Return the (X, Y) coordinate for the center point of the cell that contains the specified text.  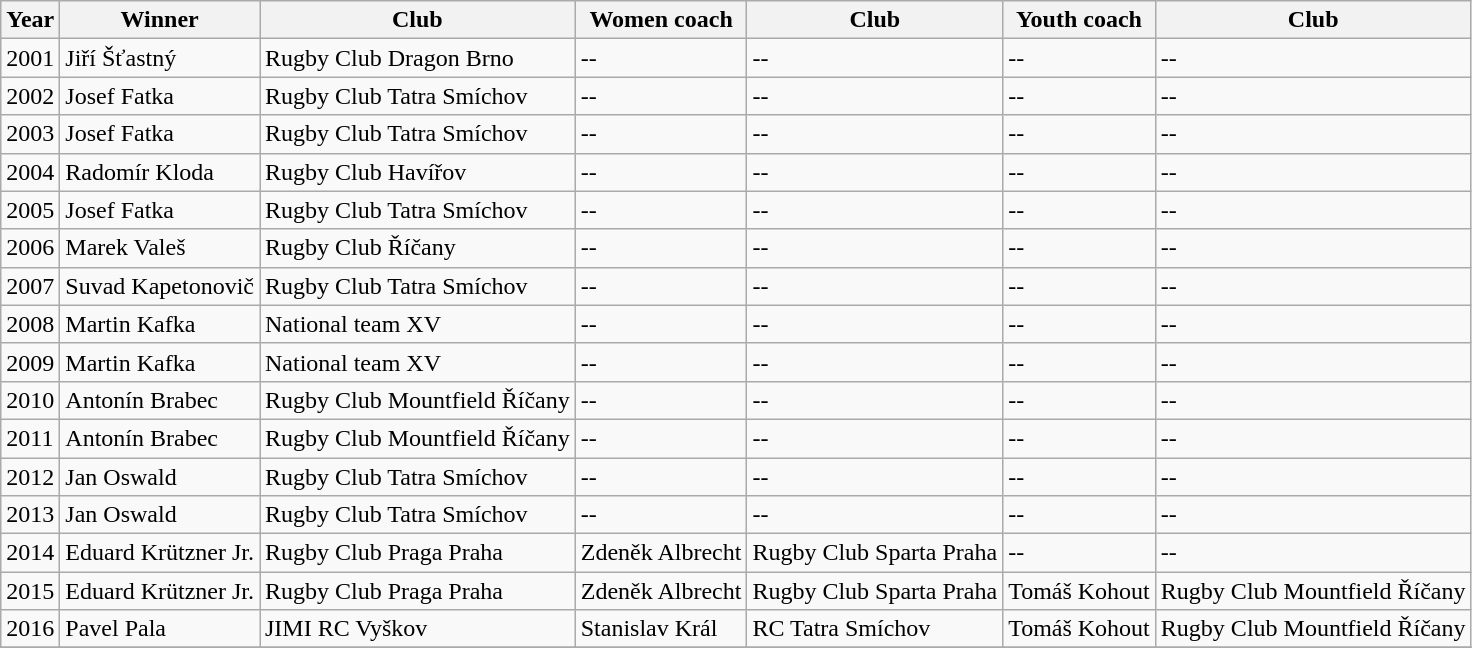
2007 (30, 286)
2016 (30, 629)
2013 (30, 515)
2009 (30, 362)
RC Tatra Smíchov (875, 629)
2012 (30, 477)
Year (30, 20)
Marek Valeš (160, 248)
2003 (30, 134)
Radomír Kloda (160, 172)
2001 (30, 58)
2005 (30, 210)
2002 (30, 96)
Women coach (661, 20)
2006 (30, 248)
Jiří Šťastný (160, 58)
Pavel Pala (160, 629)
Winner (160, 20)
2015 (30, 591)
2010 (30, 400)
Rugby Club Dragon Brno (418, 58)
2008 (30, 324)
Rugby Club Havířov (418, 172)
JIMI RC Vyškov (418, 629)
2011 (30, 438)
Stanislav Král (661, 629)
Rugby Club Říčany (418, 248)
Youth coach (1080, 20)
2014 (30, 553)
2004 (30, 172)
Suvad Kapetonovič (160, 286)
